Locate the cell with the specified text and output its (X, Y) center coordinate. 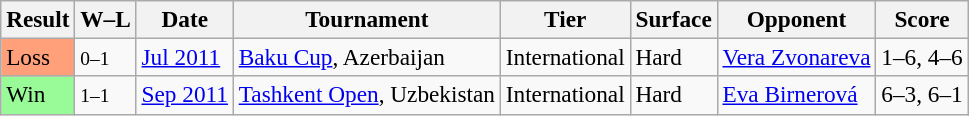
Opponent (796, 19)
Surface (674, 19)
Tashkent Open, Uzbekistan (366, 95)
Score (922, 19)
Tournament (366, 19)
Baku Cup, Azerbaijan (366, 57)
0–1 (106, 57)
Tier (565, 19)
1–6, 4–6 (922, 57)
Date (184, 19)
Vera Zvonareva (796, 57)
Sep 2011 (184, 95)
Loss (38, 57)
Result (38, 19)
W–L (106, 19)
6–3, 6–1 (922, 95)
Eva Birnerová (796, 95)
Win (38, 95)
1–1 (106, 95)
Jul 2011 (184, 57)
